Find where the given text appears and provide that cell's center as [X, Y] coordinate. 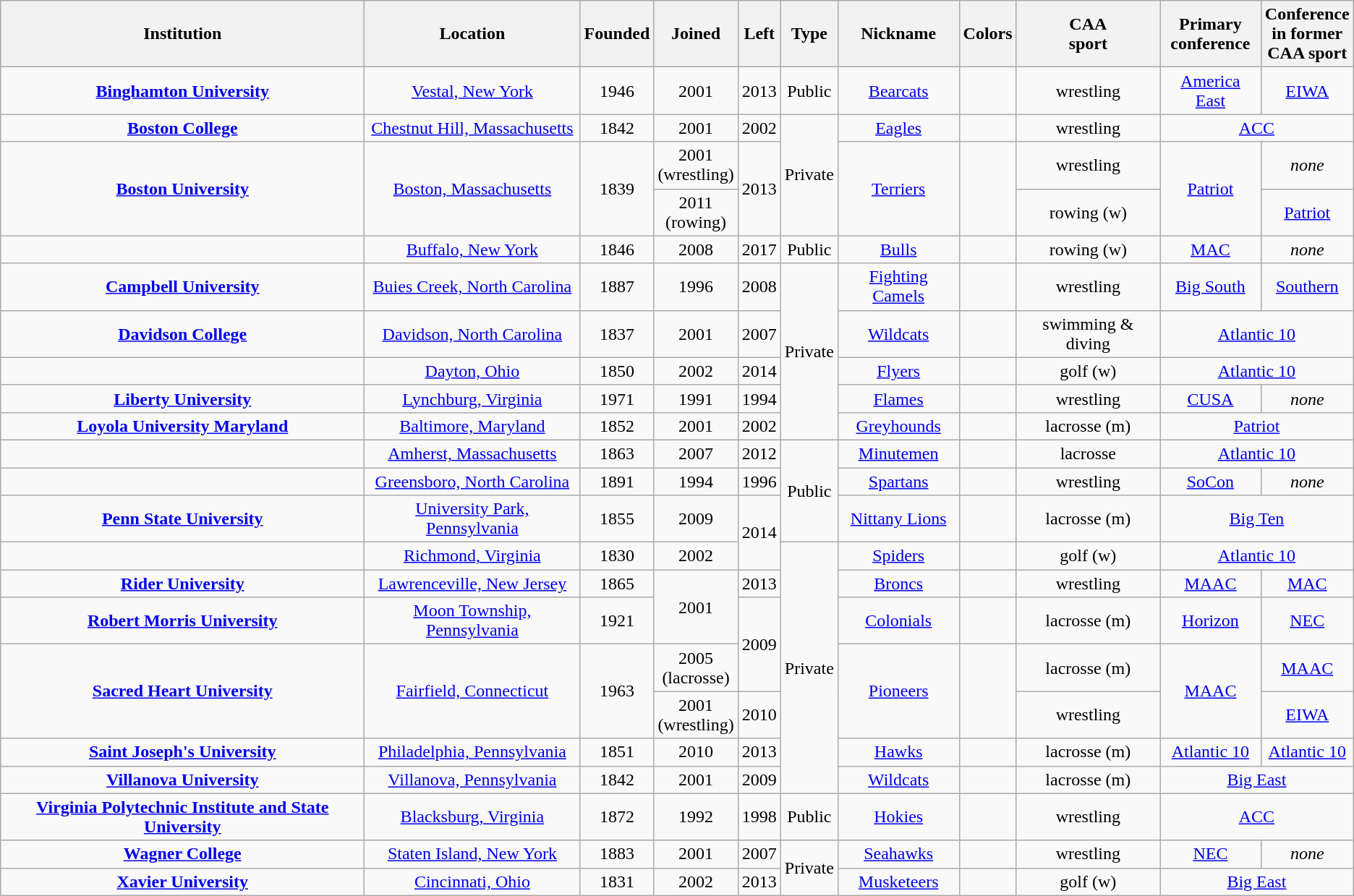
1991 [696, 398]
Founded [617, 34]
1921 [617, 620]
America East [1211, 91]
Hawks [898, 752]
CUSA [1211, 398]
Institution [182, 34]
1883 [617, 854]
Staten Island, New York [472, 854]
Big Ten [1257, 519]
1852 [617, 426]
Musketeers [898, 882]
SoCon [1211, 481]
Boston, Massachusetts [472, 189]
Moon Township, Pennsylvania [472, 620]
1963 [617, 691]
Broncs [898, 584]
1872 [617, 817]
Conferencein formerCAA sport [1307, 34]
Greyhounds [898, 426]
Bearcats [898, 91]
1839 [617, 189]
Fighting Camels [898, 286]
Greensboro, North Carolina [472, 481]
Colonials [898, 620]
Bulls [898, 249]
Lawrenceville, New Jersey [472, 584]
Terriers [898, 189]
Wagner College [182, 854]
1851 [617, 752]
Spartans [898, 481]
Joined [696, 34]
Minutemen [898, 453]
Lynchburg, Virginia [472, 398]
2012 [759, 453]
Eagles [898, 128]
1946 [617, 91]
Southern [1307, 286]
Big South [1211, 286]
Nickname [898, 34]
Flames [898, 398]
Campbell University [182, 286]
Seahawks [898, 854]
Xavier University [182, 882]
1855 [617, 519]
Liberty University [182, 398]
Philadelphia, Pennsylvania [472, 752]
swimming & diving [1088, 334]
Flyers [898, 371]
lacrosse [1088, 453]
1846 [617, 249]
1865 [617, 584]
CAAsport [1088, 34]
1992 [696, 817]
2005(lacrosse) [696, 668]
1891 [617, 481]
Saint Joseph's University [182, 752]
1830 [617, 556]
Amherst, Massachusetts [472, 453]
Loyola University Maryland [182, 426]
Nittany Lions [898, 519]
Richmond, Virginia [472, 556]
Binghamton University [182, 91]
Buies Creek, North Carolina [472, 286]
Sacred Heart University [182, 691]
Horizon [1211, 620]
Primaryconference [1211, 34]
Villanova University [182, 780]
Dayton, Ohio [472, 371]
Pioneers [898, 691]
Type [809, 34]
Davidson College [182, 334]
Chestnut Hill, Massachusetts [472, 128]
Boston University [182, 189]
1850 [617, 371]
Left [759, 34]
Hokies [898, 817]
Blacksburg, Virginia [472, 817]
Colors [988, 34]
Location [472, 34]
2011(rowing) [696, 213]
Rider University [182, 584]
1887 [617, 286]
Robert Morris University [182, 620]
Boston College [182, 128]
Vestal, New York [472, 91]
University Park, Pennsylvania [472, 519]
1831 [617, 882]
2017 [759, 249]
1837 [617, 334]
Davidson, North Carolina [472, 334]
1998 [759, 817]
1971 [617, 398]
1863 [617, 453]
Fairfield, Connecticut [472, 691]
Buffalo, New York [472, 249]
Baltimore, Maryland [472, 426]
Cincinnati, Ohio [472, 882]
Villanova, Pennsylvania [472, 780]
Virginia Polytechnic Institute and State University [182, 817]
Spiders [898, 556]
Penn State University [182, 519]
